From the cell containing the given text, extract its center point as [x, y] coordinate. 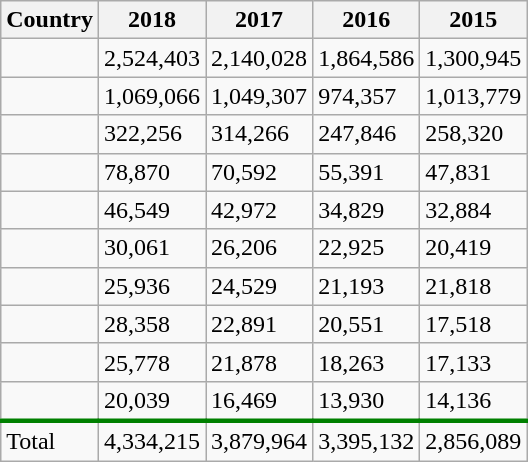
2016 [366, 20]
3,395,132 [366, 441]
322,256 [152, 134]
258,320 [474, 134]
32,884 [474, 210]
1,049,307 [260, 96]
13,930 [366, 401]
22,891 [260, 324]
2,140,028 [260, 58]
42,972 [260, 210]
4,334,215 [152, 441]
1,864,586 [366, 58]
1,069,066 [152, 96]
78,870 [152, 172]
974,357 [366, 96]
46,549 [152, 210]
34,829 [366, 210]
25,936 [152, 286]
21,878 [260, 362]
14,136 [474, 401]
22,925 [366, 248]
20,419 [474, 248]
2015 [474, 20]
2,856,089 [474, 441]
2018 [152, 20]
55,391 [366, 172]
70,592 [260, 172]
20,039 [152, 401]
247,846 [366, 134]
Country [50, 20]
21,193 [366, 286]
17,518 [474, 324]
21,818 [474, 286]
18,263 [366, 362]
Total [50, 441]
1,300,945 [474, 58]
28,358 [152, 324]
2,524,403 [152, 58]
20,551 [366, 324]
16,469 [260, 401]
17,133 [474, 362]
25,778 [152, 362]
30,061 [152, 248]
2017 [260, 20]
26,206 [260, 248]
47,831 [474, 172]
3,879,964 [260, 441]
24,529 [260, 286]
314,266 [260, 134]
1,013,779 [474, 96]
